Determine the (X, Y) coordinate at the center of the cell enclosing the given text.  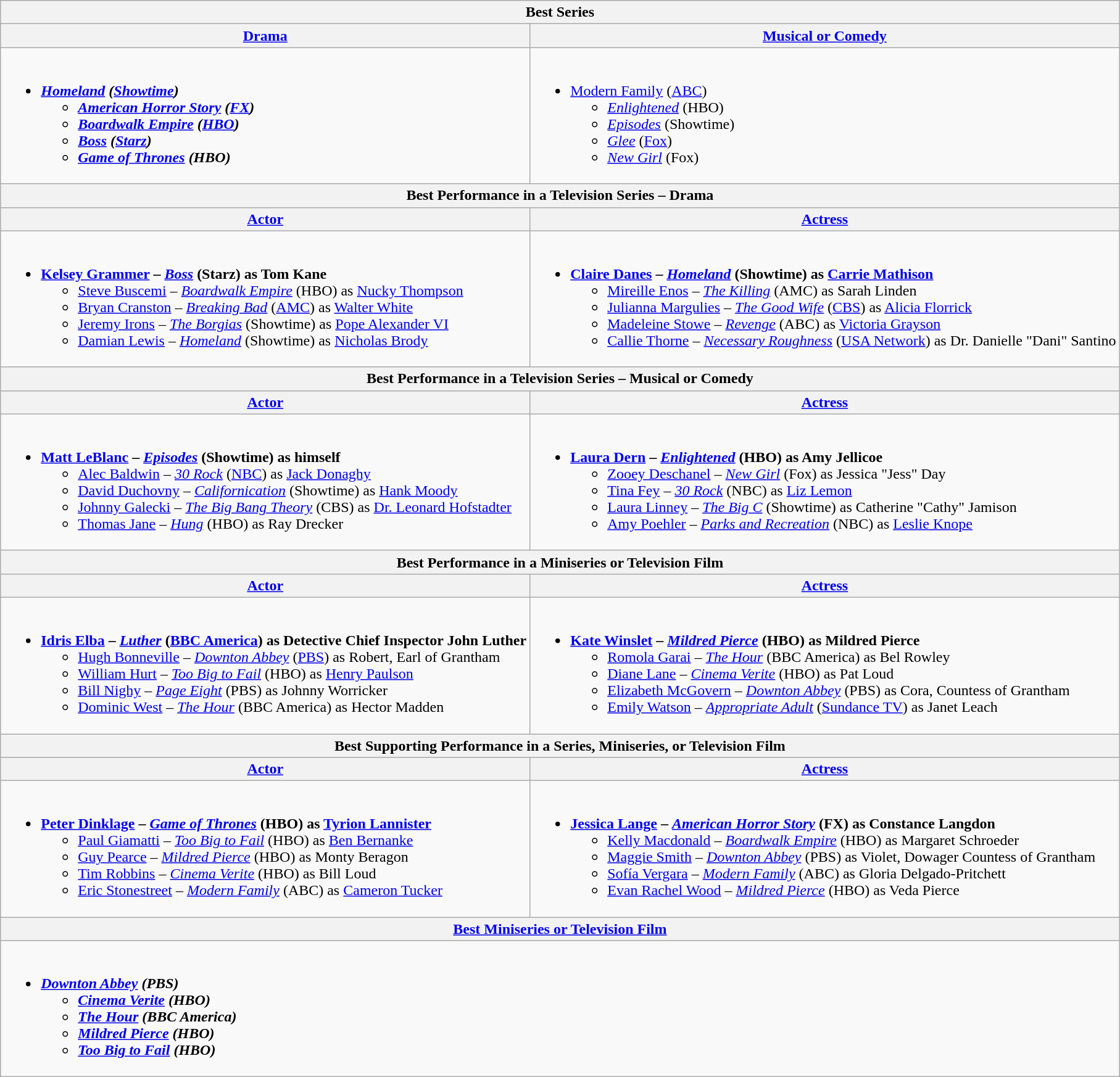
Modern Family (ABC)Enlightened (HBO)Episodes (Showtime)Glee (Fox)New Girl (Fox) (824, 116)
Best Performance in a Television Series – Musical or Comedy (560, 379)
Best Miniseries or Television Film (560, 929)
Best Performance in a Television Series – Drama (560, 196)
Best Performance in a Miniseries or Television Film (560, 562)
Downton Abbey (PBS)Cinema Verite (HBO)The Hour (BBC America)Mildred Pierce (HBO)Too Big to Fail (HBO) (560, 1009)
Best Series (560, 12)
Homeland (Showtime)American Horror Story (FX)Boardwalk Empire (HBO)Boss (Starz)Game of Thrones (HBO) (265, 116)
Musical or Comedy (824, 36)
Best Supporting Performance in a Series, Miniseries, or Television Film (560, 746)
Drama (265, 36)
